Return the [x, y] coordinate for the center point of the cell that contains the specified text.  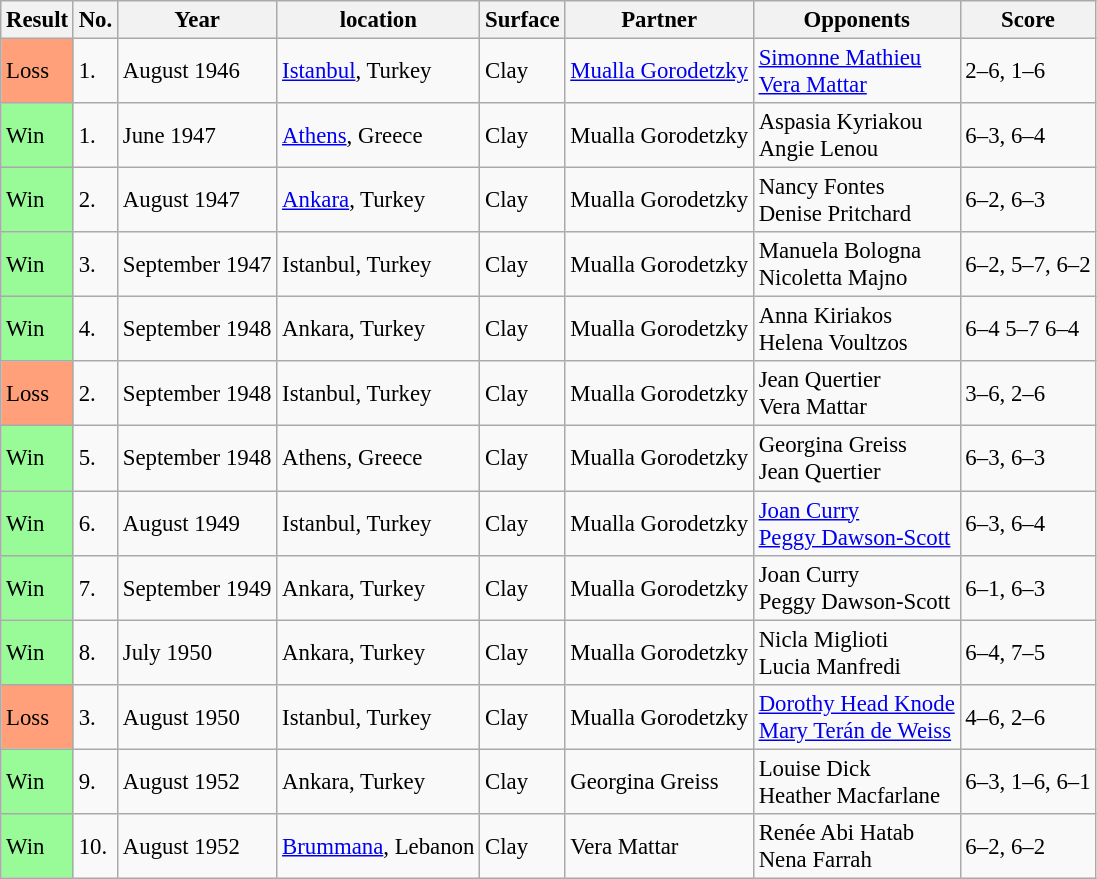
Renée Abi Hatab Nena Farrah [856, 846]
6–4 5–7 6–4 [1028, 330]
10. [95, 846]
6–2, 5–7, 6–2 [1028, 264]
Nicla Miglioti Lucia Manfredi [856, 652]
7. [95, 588]
Dorothy Head Knode Mary Terán de Weiss [856, 716]
No. [95, 20]
Vera Mattar [659, 846]
4–6, 2–6 [1028, 716]
August 1950 [196, 716]
Georgina Greiss Jean Quertier [856, 458]
6–3, 1–6, 6–1 [1028, 782]
Brummana, Lebanon [378, 846]
June 1947 [196, 136]
6–4, 7–5 [1028, 652]
6–2, 6–3 [1028, 200]
9. [95, 782]
Partner [659, 20]
July 1950 [196, 652]
location [378, 20]
Georgina Greiss [659, 782]
Score [1028, 20]
Anna Kiriakos Helena Voultzos [856, 330]
6–3, 6–3 [1028, 458]
3–6, 2–6 [1028, 394]
Manuela Bologna Nicoletta Majno [856, 264]
Surface [522, 20]
5. [95, 458]
Opponents [856, 20]
6. [95, 524]
August 1949 [196, 524]
September 1947 [196, 264]
Aspasia Kyriakou Angie Lenou [856, 136]
8. [95, 652]
Nancy Fontes Denise Pritchard [856, 200]
6–2, 6–2 [1028, 846]
2–6, 1–6 [1028, 72]
August 1947 [196, 200]
Jean Quertier Vera Mattar [856, 394]
6–1, 6–3 [1028, 588]
Result [38, 20]
Louise Dick Heather Macfarlane [856, 782]
Year [196, 20]
August 1946 [196, 72]
4. [95, 330]
Simonne Mathieu Vera Mattar [856, 72]
September 1949 [196, 588]
